Scan for the cell matching the given text and deliver its (X, Y) coordinate at center. 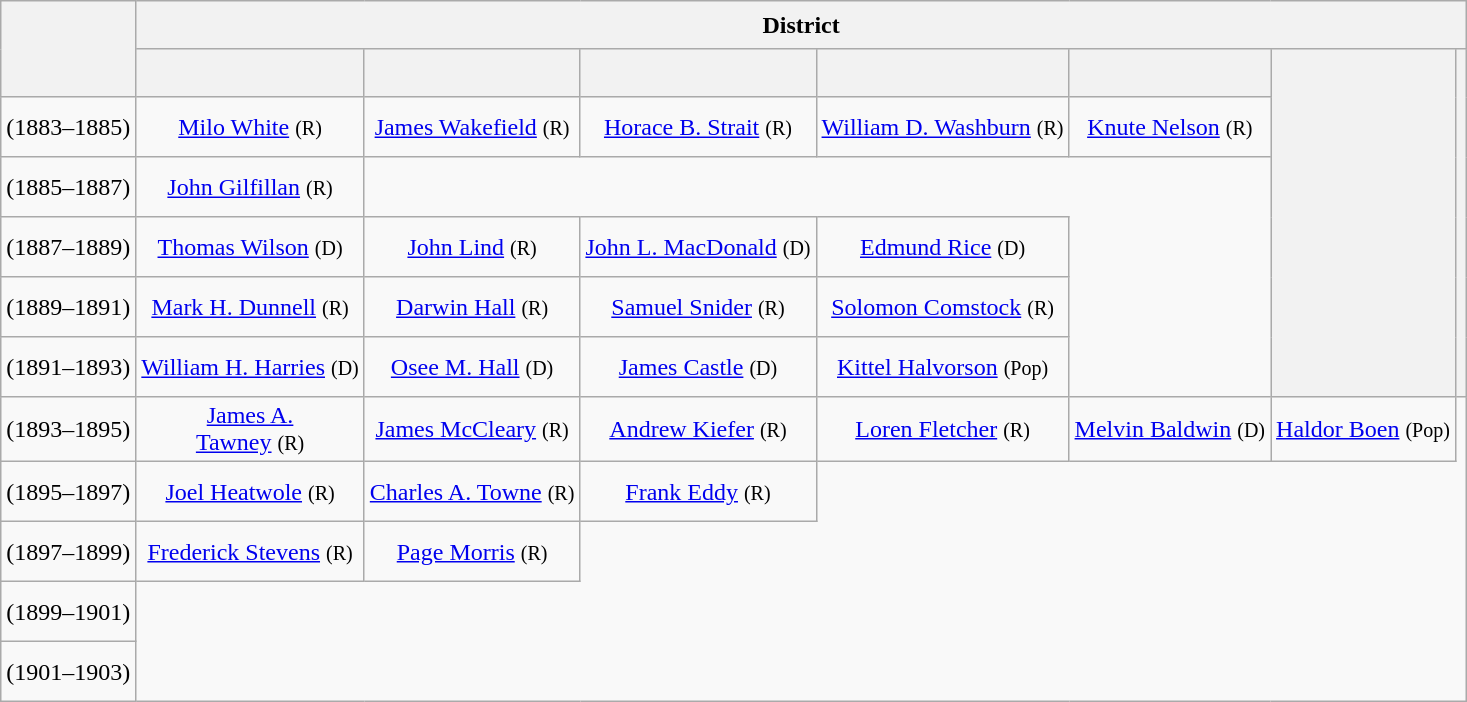
(1889–1891) (68, 307)
District (802, 25)
(1901–1903) (68, 672)
Loren Fletcher (R) (942, 430)
Joel Heatwole (R) (250, 492)
Thomas Wilson (D) (250, 247)
(1883–1885) (68, 127)
Andrew Kiefer (R) (698, 430)
Haldor Boen (Pop) (1364, 430)
James McCleary (R) (472, 430)
(1897–1899) (68, 552)
(1893–1895) (68, 430)
John Lind (R) (472, 247)
Knute Nelson (R) (1170, 127)
(1895–1897) (68, 492)
(1899–1901) (68, 612)
Darwin Hall (R) (472, 307)
John L. MacDonald (D) (698, 247)
Osee M. Hall (D) (472, 367)
(1885–1887) (68, 187)
Milo White (R) (250, 127)
Charles A. Towne (R) (472, 492)
Samuel Snider (R) (698, 307)
Melvin Baldwin (D) (1170, 430)
Horace B. Strait (R) (698, 127)
(1891–1893) (68, 367)
Kittel Halvorson (Pop) (942, 367)
Frank Eddy (R) (698, 492)
Frederick Stevens (R) (250, 552)
James Castle (D) (698, 367)
James A.Tawney (R) (250, 430)
William D. Washburn (R) (942, 127)
(1887–1889) (68, 247)
John Gilfillan (R) (250, 187)
Mark H. Dunnell (R) (250, 307)
James Wakefield (R) (472, 127)
Edmund Rice (D) (942, 247)
Solomon Comstock (R) (942, 307)
Page Morris (R) (472, 552)
William H. Harries (D) (250, 367)
